Pinpoint the cell where the given text exists, returning its (X, Y) midpoint coordinate. 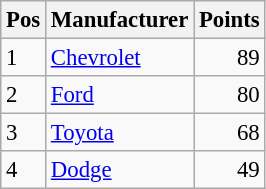
4 (24, 170)
68 (230, 133)
Pos (24, 20)
Points (230, 20)
Ford (120, 95)
Dodge (120, 170)
3 (24, 133)
Chevrolet (120, 58)
80 (230, 95)
Manufacturer (120, 20)
49 (230, 170)
Toyota (120, 133)
2 (24, 95)
89 (230, 58)
1 (24, 58)
